Pinpoint the cell where the given text exists, returning its (X, Y) midpoint coordinate. 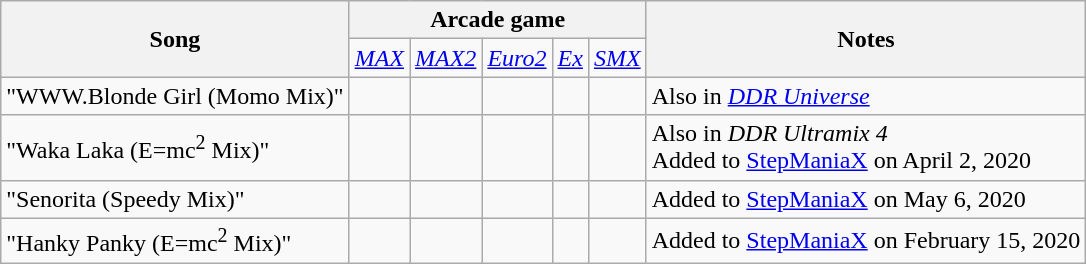
Arcade game (498, 20)
MAX (379, 58)
SMX (617, 58)
Also in DDR Universe (866, 96)
Ex (570, 58)
Added to StepManiaX on May 6, 2020 (866, 199)
Euro2 (517, 58)
"Senorita (Speedy Mix)" (175, 199)
Also in DDR Ultramix 4Added to StepManiaX on April 2, 2020 (866, 148)
"Hanky Panky (E=mc2 Mix)" (175, 240)
Notes (866, 39)
Added to StepManiaX on February 15, 2020 (866, 240)
MAX2 (446, 58)
"Waka Laka (E=mc2 Mix)" (175, 148)
"WWW.Blonde Girl (Momo Mix)" (175, 96)
Song (175, 39)
